Output the (x, y) coordinate of the center of the cell containing the given text.  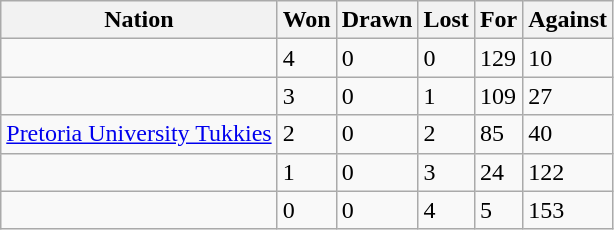
10 (568, 58)
85 (498, 134)
Lost (446, 20)
5 (498, 210)
122 (568, 172)
109 (498, 96)
27 (568, 96)
40 (568, 134)
153 (568, 210)
Against (568, 20)
Won (306, 20)
129 (498, 58)
Pretoria University Tukkies (139, 134)
Nation (139, 20)
For (498, 20)
24 (498, 172)
Drawn (377, 20)
